Scan for the cell matching the given text and deliver its [X, Y] coordinate at center. 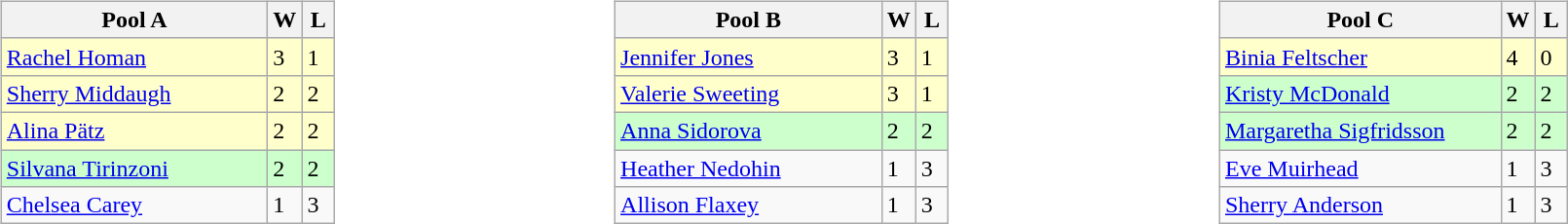
0 [1551, 56]
Pool B [749, 19]
Rachel Homan [134, 56]
Chelsea Carey [134, 205]
Jennifer Jones [749, 56]
Sherry Anderson [1360, 205]
Allison Flaxey [749, 205]
Binia Feltscher [1360, 56]
Eve Muirhead [1360, 168]
4 [1517, 56]
Sherry Middaugh [134, 93]
Valerie Sweeting [749, 93]
Silvana Tirinzoni [134, 168]
Pool C [1360, 19]
Alina Pätz [134, 131]
Pool A [134, 19]
Kristy McDonald [1360, 93]
Margaretha Sigfridsson [1360, 131]
Anna Sidorova [749, 131]
Heather Nedohin [749, 168]
